For the text-containing cell, return its midpoint in [x, y] coordinate format. 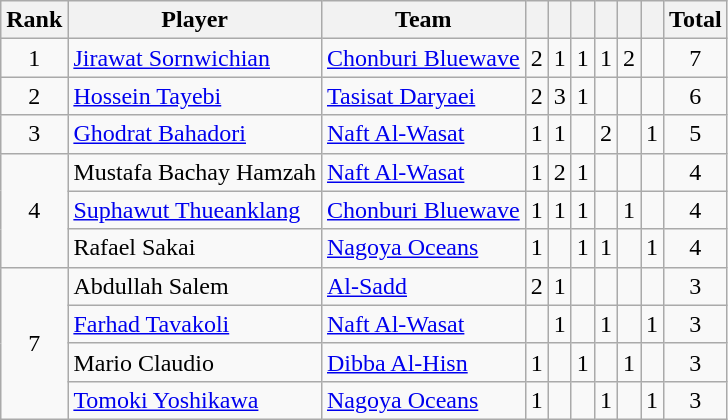
5 [696, 134]
Suphawut Thueanklang [195, 210]
Hossein Tayebi [195, 96]
Rank [34, 20]
Total [696, 20]
Team [423, 20]
Mustafa Bachay Hamzah [195, 172]
Tomoki Yoshikawa [195, 400]
Farhad Tavakoli [195, 324]
Rafael Sakai [195, 248]
Al-Sadd [423, 286]
6 [696, 96]
Jirawat Sornwichian [195, 58]
Ghodrat Bahadori [195, 134]
Mario Claudio [195, 362]
Tasisat Daryaei [423, 96]
Abdullah Salem [195, 286]
Dibba Al-Hisn [423, 362]
Player [195, 20]
